For the text-containing cell, return its midpoint in [x, y] coordinate format. 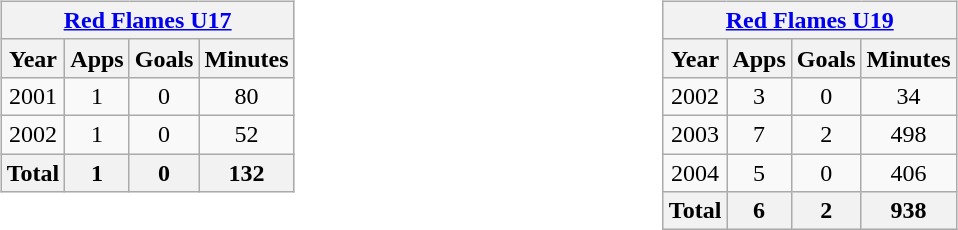
5 [759, 173]
3 [759, 96]
938 [908, 211]
52 [246, 134]
2001 [33, 96]
34 [908, 96]
2004 [695, 173]
132 [246, 173]
7 [759, 134]
Red Flames U19 [810, 20]
Red Flames U17 [148, 20]
406 [908, 173]
2003 [695, 134]
498 [908, 134]
6 [759, 211]
80 [246, 96]
